Scan for the cell matching the given text and deliver its (x, y) coordinate at center. 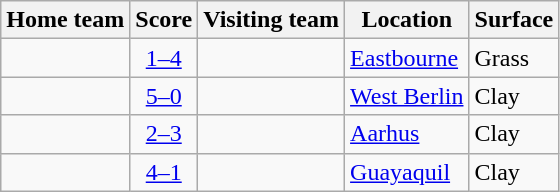
Aarhus (407, 134)
Surface (514, 20)
Visiting team (272, 20)
Score (164, 20)
Location (407, 20)
Guayaquil (407, 172)
2–3 (164, 134)
Eastbourne (407, 58)
Grass (514, 58)
Home team (66, 20)
West Berlin (407, 96)
1–4 (164, 58)
4–1 (164, 172)
5–0 (164, 96)
